Provide the (x, y) coordinate of the cell's center where the given text is located.  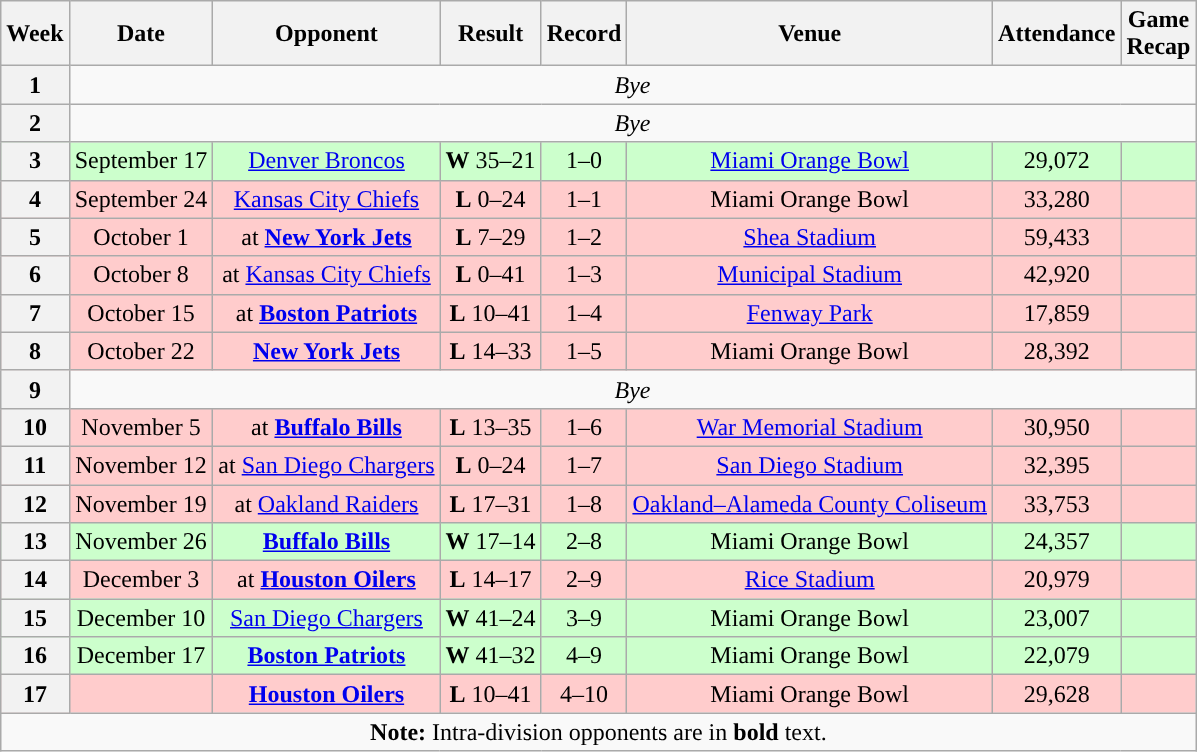
Shea Stadium (810, 237)
September 24 (141, 199)
November 26 (141, 542)
32,395 (1057, 465)
December 17 (141, 656)
GameRecap (1158, 34)
at Houston Oilers (326, 580)
L 13–35 (490, 427)
29,072 (1057, 161)
1–0 (584, 161)
1 (35, 85)
33,280 (1057, 199)
Boston Patriots (326, 656)
Fenway Park (810, 313)
16 (35, 656)
L 0–41 (490, 275)
9 (35, 389)
Denver Broncos (326, 161)
30,950 (1057, 427)
November 5 (141, 427)
December 10 (141, 618)
W 35–21 (490, 161)
5 (35, 237)
1–2 (584, 237)
New York Jets (326, 351)
29,628 (1057, 694)
28,392 (1057, 351)
22,079 (1057, 656)
24,357 (1057, 542)
33,753 (1057, 503)
42,920 (1057, 275)
at Buffalo Bills (326, 427)
14 (35, 580)
23,007 (1057, 618)
December 3 (141, 580)
2 (35, 123)
1–4 (584, 313)
8 (35, 351)
2–8 (584, 542)
at San Diego Chargers (326, 465)
October 8 (141, 275)
W 17–14 (490, 542)
War Memorial Stadium (810, 427)
L 14–33 (490, 351)
6 (35, 275)
10 (35, 427)
L 7–29 (490, 237)
1–6 (584, 427)
12 (35, 503)
1–8 (584, 503)
Record (584, 34)
Kansas City Chiefs (326, 199)
20,979 (1057, 580)
13 (35, 542)
Houston Oilers (326, 694)
Attendance (1057, 34)
Rice Stadium (810, 580)
1–5 (584, 351)
Note: Intra-division opponents are in bold text. (598, 732)
4–9 (584, 656)
W 41–24 (490, 618)
at Oakland Raiders (326, 503)
San Diego Stadium (810, 465)
W 41–32 (490, 656)
L 14–17 (490, 580)
November 19 (141, 503)
15 (35, 618)
Week (35, 34)
Date (141, 34)
1–7 (584, 465)
Result (490, 34)
October 1 (141, 237)
2–9 (584, 580)
Venue (810, 34)
November 12 (141, 465)
17,859 (1057, 313)
Buffalo Bills (326, 542)
59,433 (1057, 237)
L 17–31 (490, 503)
at Kansas City Chiefs (326, 275)
1–3 (584, 275)
at New York Jets (326, 237)
October 22 (141, 351)
September 17 (141, 161)
4 (35, 199)
Municipal Stadium (810, 275)
4–10 (584, 694)
7 (35, 313)
San Diego Chargers (326, 618)
1–1 (584, 199)
11 (35, 465)
at Boston Patriots (326, 313)
3 (35, 161)
17 (35, 694)
3–9 (584, 618)
October 15 (141, 313)
Opponent (326, 34)
Oakland–Alameda County Coliseum (810, 503)
